Find where the given text appears and provide that cell's center as [X, Y] coordinate. 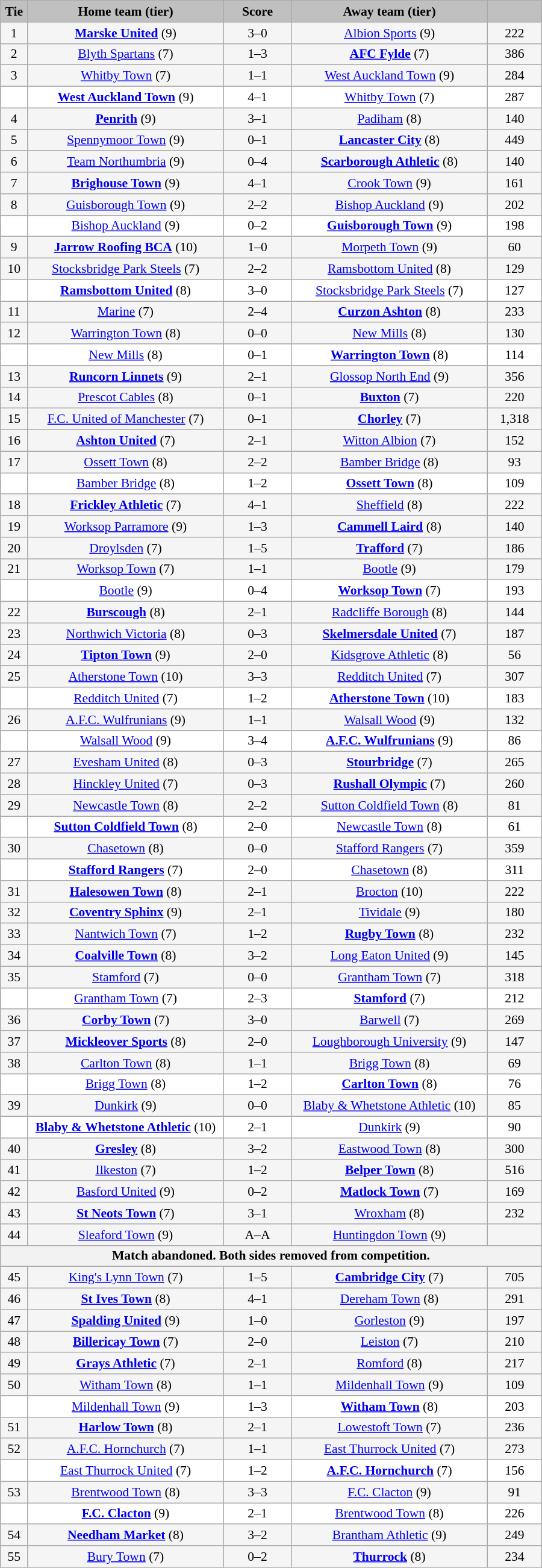
Thurrock (8) [390, 1557]
307 [514, 677]
41 [14, 1170]
Witton Albion (7) [390, 441]
Home team (tier) [126, 11]
287 [514, 98]
217 [514, 1364]
2–4 [257, 312]
52 [14, 1449]
187 [514, 634]
44 [14, 1235]
152 [514, 441]
Leiston (7) [390, 1342]
226 [514, 1514]
179 [514, 569]
12 [14, 334]
14 [14, 398]
48 [14, 1342]
86 [514, 741]
311 [514, 870]
50 [14, 1385]
6 [14, 162]
156 [514, 1471]
Frickley Athletic (7) [126, 505]
Glossop North End (9) [390, 376]
43 [14, 1213]
1,318 [514, 419]
A–A [257, 1235]
132 [514, 720]
197 [514, 1320]
13 [14, 376]
Coalville Town (8) [126, 956]
Brocton (10) [390, 892]
Morpeth Town (9) [390, 248]
22 [14, 613]
4 [14, 119]
Scarborough Athletic (8) [390, 162]
236 [514, 1428]
St Neots Town (7) [126, 1213]
24 [14, 655]
186 [514, 548]
516 [514, 1170]
Brantham Athletic (9) [390, 1535]
386 [514, 54]
32 [14, 913]
19 [14, 526]
7 [14, 183]
3–4 [257, 741]
114 [514, 355]
Gresley (8) [126, 1149]
Burscough (8) [126, 613]
Huntingdon Town (9) [390, 1235]
Stourbridge (7) [390, 763]
23 [14, 634]
Tividale (9) [390, 913]
21 [14, 569]
Skelmersdale United (7) [390, 634]
40 [14, 1149]
127 [514, 290]
10 [14, 269]
Albion Sports (9) [390, 33]
Cambridge City (7) [390, 1278]
Sleaford Town (9) [126, 1235]
Eastwood Town (8) [390, 1149]
49 [14, 1364]
Radcliffe Borough (8) [390, 613]
30 [14, 849]
359 [514, 849]
5 [14, 140]
Gorleston (9) [390, 1320]
26 [14, 720]
St Ives Town (8) [126, 1299]
Basford United (9) [126, 1192]
15 [14, 419]
39 [14, 1106]
56 [514, 655]
Score [257, 11]
210 [514, 1342]
Chorley (7) [390, 419]
37 [14, 1042]
55 [14, 1557]
20 [14, 548]
Romford (8) [390, 1364]
265 [514, 763]
38 [14, 1063]
36 [14, 1020]
233 [514, 312]
Sheffield (8) [390, 505]
17 [14, 462]
291 [514, 1299]
260 [514, 784]
Jarrow Roofing BCA (10) [126, 248]
Curzon Ashton (8) [390, 312]
2–3 [257, 999]
Worksop Parramore (9) [126, 526]
1 [14, 33]
Spalding United (9) [126, 1320]
F.C. United of Manchester (7) [126, 419]
Droylsden (7) [126, 548]
Rushall Olympic (7) [390, 784]
Padiham (8) [390, 119]
Grays Athletic (7) [126, 1364]
29 [14, 805]
18 [14, 505]
249 [514, 1535]
51 [14, 1428]
53 [14, 1492]
AFC Fylde (7) [390, 54]
33 [14, 934]
161 [514, 183]
Marine (7) [126, 312]
Corby Town (7) [126, 1020]
183 [514, 698]
91 [514, 1492]
234 [514, 1557]
284 [514, 76]
54 [14, 1535]
145 [514, 956]
202 [514, 205]
318 [514, 977]
Ashton United (7) [126, 441]
705 [514, 1278]
8 [14, 205]
85 [514, 1106]
47 [14, 1320]
King's Lynn Town (7) [126, 1278]
203 [514, 1407]
Wroxham (8) [390, 1213]
212 [514, 999]
Spennymoor Town (9) [126, 140]
130 [514, 334]
Matlock Town (7) [390, 1192]
Barwell (7) [390, 1020]
Halesowen Town (8) [126, 892]
Tie [14, 11]
46 [14, 1299]
269 [514, 1020]
Cammell Laird (8) [390, 526]
144 [514, 613]
Lowestoft Town (7) [390, 1428]
Tipton Town (9) [126, 655]
198 [514, 226]
Penrith (9) [126, 119]
300 [514, 1149]
Marske United (9) [126, 33]
Mickleover Sports (8) [126, 1042]
60 [514, 248]
Needham Market (8) [126, 1535]
25 [14, 677]
193 [514, 591]
Ilkeston (7) [126, 1170]
Crook Town (9) [390, 183]
Loughborough University (9) [390, 1042]
Away team (tier) [390, 11]
Harlow Town (8) [126, 1428]
129 [514, 269]
34 [14, 956]
3 [14, 76]
Match abandoned. Both sides removed from competition. [271, 1256]
273 [514, 1449]
28 [14, 784]
35 [14, 977]
Long Eaton United (9) [390, 956]
Brighouse Town (9) [126, 183]
Evesham United (8) [126, 763]
Runcorn Linnets (9) [126, 376]
11 [14, 312]
Rugby Town (8) [390, 934]
Belper Town (8) [390, 1170]
61 [514, 827]
449 [514, 140]
16 [14, 441]
Dereham Town (8) [390, 1299]
Team Northumbria (9) [126, 162]
Buxton (7) [390, 398]
81 [514, 805]
2 [14, 54]
169 [514, 1192]
9 [14, 248]
Billericay Town (7) [126, 1342]
Blyth Spartans (7) [126, 54]
Kidsgrove Athletic (8) [390, 655]
76 [514, 1084]
90 [514, 1128]
220 [514, 398]
Lancaster City (8) [390, 140]
69 [514, 1063]
Nantwich Town (7) [126, 934]
Hinckley United (7) [126, 784]
180 [514, 913]
42 [14, 1192]
Northwich Victoria (8) [126, 634]
Bury Town (7) [126, 1557]
45 [14, 1278]
93 [514, 462]
27 [14, 763]
Prescot Cables (8) [126, 398]
Trafford (7) [390, 548]
147 [514, 1042]
356 [514, 376]
31 [14, 892]
Coventry Sphinx (9) [126, 913]
